Find where the given text appears and provide that cell's center as (x, y) coordinate. 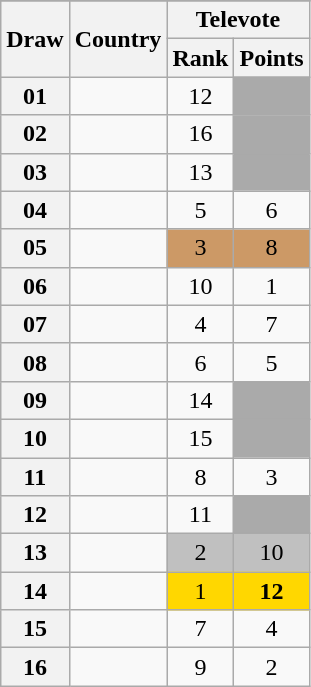
03 (35, 172)
02 (35, 134)
07 (35, 324)
08 (35, 362)
Televote (238, 20)
01 (35, 96)
Draw (35, 39)
06 (35, 286)
Country (118, 39)
09 (35, 400)
04 (35, 210)
9 (200, 667)
05 (35, 248)
Points (272, 58)
Rank (200, 58)
